Search for the cell housing the specified text and yield its (x, y) center coordinate. 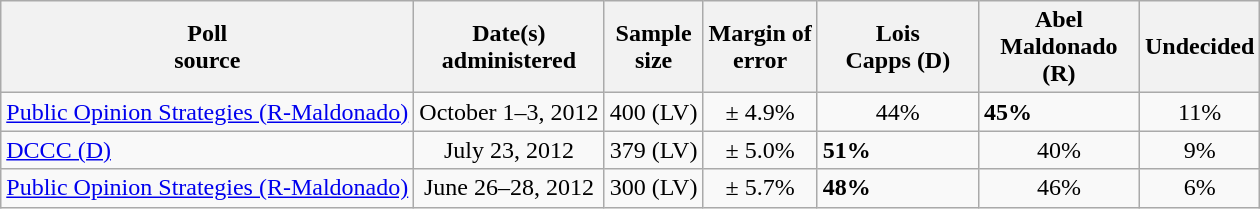
± 5.7% (760, 188)
DCCC (D) (208, 150)
October 1–3, 2012 (509, 112)
Undecided (1199, 47)
6% (1199, 188)
48% (898, 188)
July 23, 2012 (509, 150)
400 (LV) (654, 112)
Pollsource (208, 47)
9% (1199, 150)
± 5.0% (760, 150)
300 (LV) (654, 188)
44% (898, 112)
± 4.9% (760, 112)
51% (898, 150)
40% (1058, 150)
46% (1058, 188)
Margin oferror (760, 47)
Date(s)administered (509, 47)
AbelMaldonado (R) (1058, 47)
45% (1058, 112)
June 26–28, 2012 (509, 188)
11% (1199, 112)
379 (LV) (654, 150)
Samplesize (654, 47)
LoisCapps (D) (898, 47)
